Determine the (X, Y) coordinate at the center of the cell enclosing the given text.  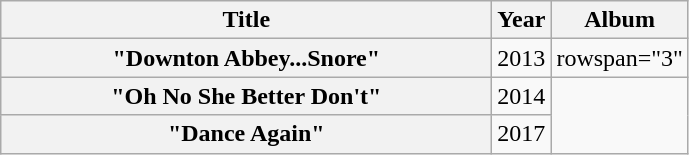
2014 (522, 96)
"Downton Abbey...Snore" (246, 58)
"Oh No She Better Don't" (246, 96)
2017 (522, 134)
"Dance Again" (246, 134)
rowspan="3" (620, 58)
Year (522, 20)
Title (246, 20)
2013 (522, 58)
Album (620, 20)
